Return the [X, Y] coordinate for the center point of the cell that contains the specified text.  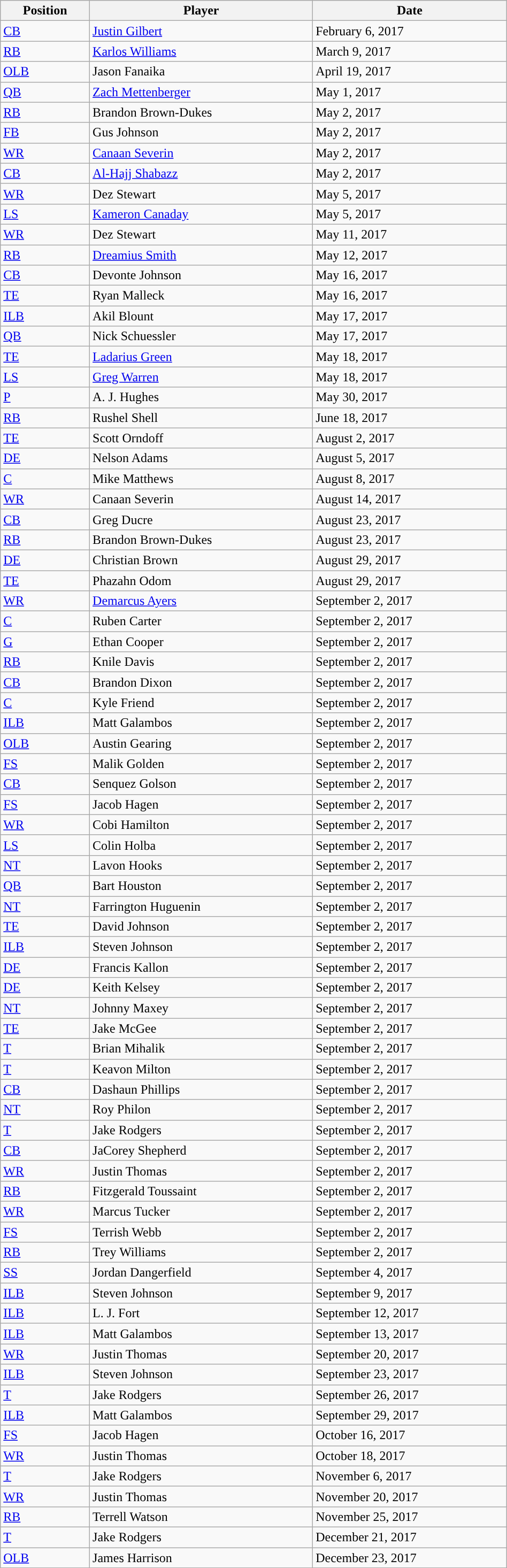
Dashaun Phillips [201, 1089]
August 8, 2017 [410, 479]
Keavon Milton [201, 1069]
Demarcus Ayers [201, 601]
Rushel Shell [201, 418]
Date [410, 11]
James Harrison [201, 1558]
September 29, 2017 [410, 1415]
Bart Houston [201, 886]
JaCorey Shepherd [201, 1150]
Devonte Johnson [201, 275]
Lavon Hooks [201, 865]
Jordan Dangerfield [201, 1273]
November 6, 2017 [410, 1476]
December 21, 2017 [410, 1537]
G [45, 642]
Brian Mihalik [201, 1049]
Greg Warren [201, 377]
September 26, 2017 [410, 1395]
Jason Fanaika [201, 72]
May 30, 2017 [410, 397]
September 12, 2017 [410, 1313]
August 14, 2017 [410, 499]
April 19, 2017 [410, 72]
Al-Hajj Shabazz [201, 173]
August 5, 2017 [410, 458]
Christian Brown [201, 560]
Colin Holba [201, 845]
Malik Golden [201, 764]
Trey Williams [201, 1252]
June 18, 2017 [410, 418]
SS [45, 1273]
Position [45, 11]
November 20, 2017 [410, 1496]
Phazahn Odom [201, 580]
Scott Orndoff [201, 438]
Ladarius Green [201, 357]
Gus Johnson [201, 133]
September 23, 2017 [410, 1374]
September 9, 2017 [410, 1293]
Nick Schuessler [201, 336]
September 13, 2017 [410, 1334]
P [45, 397]
Justin Gilbert [201, 31]
Player [201, 11]
October 18, 2017 [410, 1456]
Terrish Webb [201, 1232]
Mike Matthews [201, 479]
March 9, 2017 [410, 51]
December 23, 2017 [410, 1558]
Brandon Dixon [201, 682]
October 16, 2017 [410, 1435]
February 6, 2017 [410, 31]
Knile Davis [201, 662]
Roy Philon [201, 1110]
September 20, 2017 [410, 1354]
L. J. Fort [201, 1313]
Kyle Friend [201, 703]
May 1, 2017 [410, 92]
Austin Gearing [201, 743]
November 25, 2017 [410, 1517]
Zach Mettenberger [201, 92]
Fitzgerald Toussaint [201, 1191]
Cobi Hamilton [201, 825]
Ethan Cooper [201, 642]
Johnny Maxey [201, 1008]
David Johnson [201, 927]
Ryan Malleck [201, 296]
FB [45, 133]
A. J. Hughes [201, 397]
Farrington Huguenin [201, 906]
Senquez Golson [201, 784]
Keith Kelsey [201, 988]
Ruben Carter [201, 621]
Karlos Williams [201, 51]
September 4, 2017 [410, 1273]
May 12, 2017 [410, 255]
August 2, 2017 [410, 438]
May 11, 2017 [410, 234]
Marcus Tucker [201, 1211]
Francis Kallon [201, 967]
Dreamius Smith [201, 255]
Nelson Adams [201, 458]
Kameron Canaday [201, 214]
Jake McGee [201, 1028]
Greg Ducre [201, 519]
Terrell Watson [201, 1517]
Akil Blount [201, 316]
